For the text-containing cell, return its midpoint in (X, Y) coordinate format. 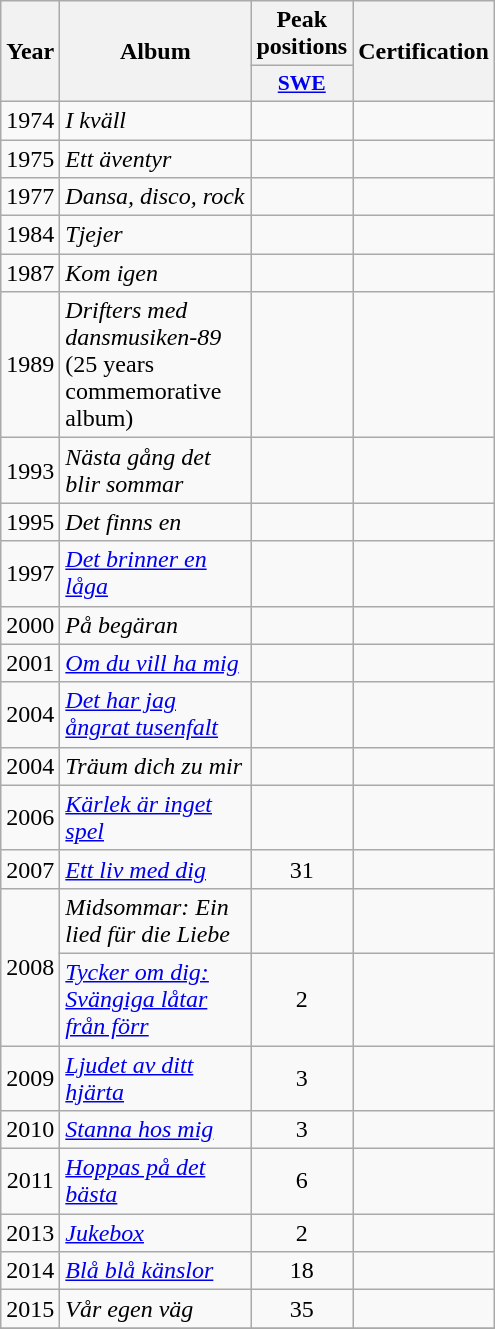
Jukebox (156, 1233)
18 (302, 1271)
Tycker om dig: Svängiga låtar från förr (156, 999)
1977 (30, 197)
2009 (30, 1078)
35 (302, 1309)
2013 (30, 1233)
1993 (30, 470)
Stanna hos mig (156, 1130)
Kom igen (156, 273)
Blå blå känslor (156, 1271)
2014 (30, 1271)
Om du vill ha mig (156, 663)
Tjejer (156, 235)
Kärlek är inget spel (156, 818)
Hoppas på det bästa (156, 1182)
1995 (30, 522)
2015 (30, 1309)
Ljudet av ditt hjärta (156, 1078)
Det brinner en låga (156, 574)
2008 (30, 966)
2006 (30, 818)
SWE (302, 84)
2000 (30, 625)
1997 (30, 574)
Det har jag ångrat tusenfalt (156, 714)
1974 (30, 120)
Vår egen väg (156, 1309)
Ett äventyr (156, 159)
Nästa gång det blir sommar (156, 470)
Album (156, 52)
Det finns en (156, 522)
31 (302, 869)
1984 (30, 235)
1989 (30, 365)
2011 (30, 1182)
Drifters med dansmusiken-89 (25 years commemorative album) (156, 365)
Ett liv med dig (156, 869)
1975 (30, 159)
Dansa, disco, rock (156, 197)
2001 (30, 663)
Träum dich zu mir (156, 766)
Midsommar: Ein lied für die Liebe (156, 920)
1987 (30, 273)
I kväll (156, 120)
Year (30, 52)
Peak positions (302, 34)
Certification (424, 52)
6 (302, 1182)
På begäran (156, 625)
2007 (30, 869)
2010 (30, 1130)
